Pinpoint the cell where the given text exists, returning its (X, Y) midpoint coordinate. 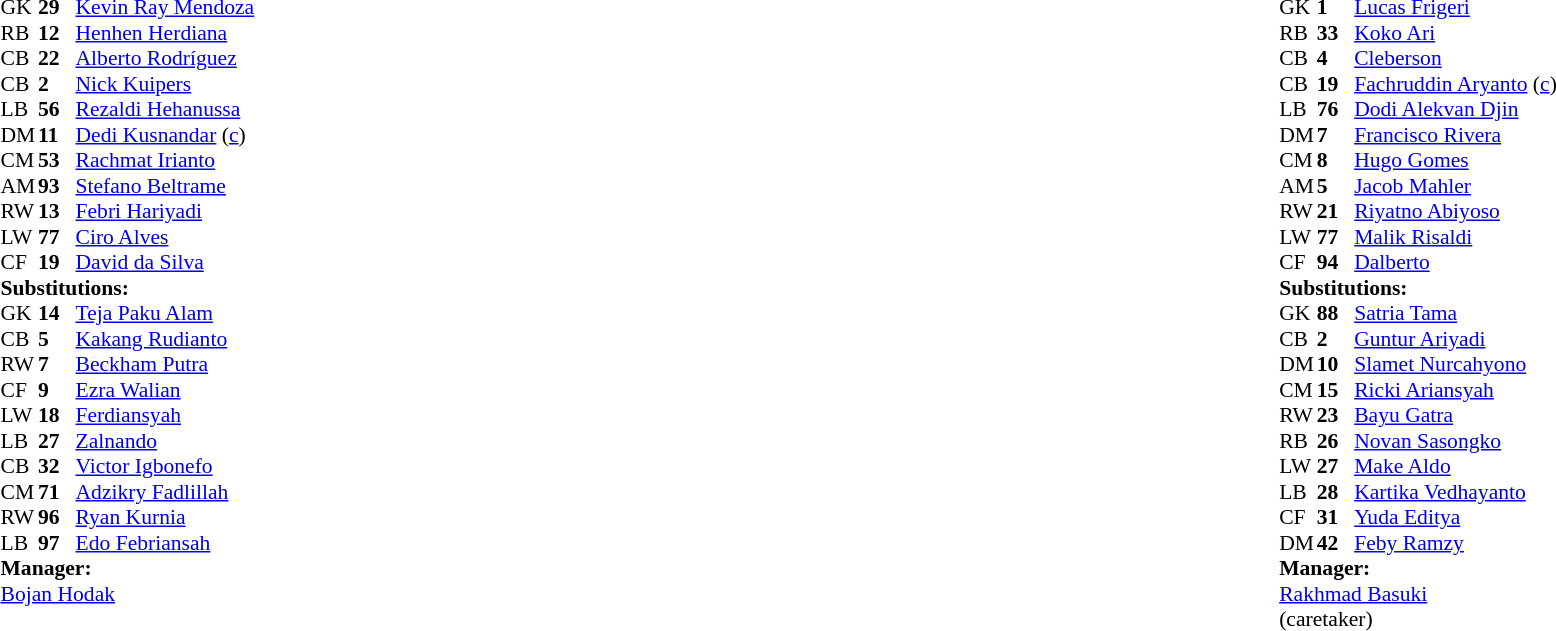
53 (57, 161)
93 (57, 186)
Ferdiansyah (166, 415)
Ezra Walian (166, 390)
23 (1336, 415)
33 (1336, 33)
13 (57, 211)
9 (57, 390)
Dedi Kusnandar (c) (166, 135)
31 (1336, 517)
Febri Hariyadi (166, 211)
Alberto Rodríguez (166, 59)
94 (1336, 263)
97 (57, 543)
Substitutions: (127, 288)
Teja Paku Alam (166, 313)
14 (57, 313)
Manager: (127, 569)
David da Silva (166, 263)
Ryan Kurnia (166, 517)
88 (1336, 313)
8 (1336, 161)
Rezaldi Hehanussa (166, 109)
Beckham Putra (166, 365)
11 (57, 135)
Adzikry Fadlillah (166, 492)
Henhen Herdiana (166, 33)
28 (1336, 492)
Victor Igbonefo (166, 467)
18 (57, 415)
76 (1336, 109)
15 (1336, 390)
96 (57, 517)
Ciro Alves (166, 237)
10 (1336, 365)
4 (1336, 59)
22 (57, 59)
Zalnando (166, 441)
Rachmat Irianto (166, 161)
56 (57, 109)
Stefano Beltrame (166, 186)
Bojan Hodak (127, 594)
71 (57, 492)
Kakang Rudianto (166, 339)
Nick Kuipers (166, 84)
32 (57, 467)
12 (57, 33)
42 (1336, 543)
Edo Febriansah (166, 543)
26 (1336, 441)
21 (1336, 211)
